Determine the (X, Y) coordinate at the center of the cell enclosing the given text.  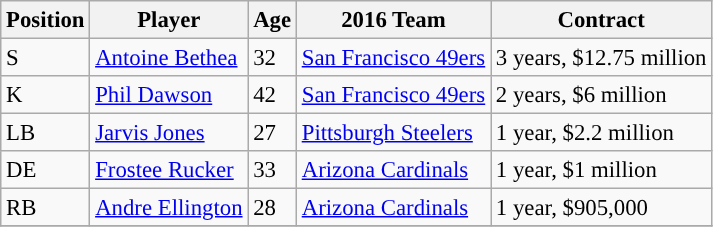
28 (272, 208)
Position (46, 20)
42 (272, 95)
3 years, $12.75 million (600, 58)
Frostee Rucker (169, 170)
Player (169, 20)
LB (46, 133)
K (46, 95)
S (46, 58)
1 year, $2.2 million (600, 133)
Age (272, 20)
RB (46, 208)
32 (272, 58)
DE (46, 170)
Phil Dawson (169, 95)
Jarvis Jones (169, 133)
1 year, $905,000 (600, 208)
27 (272, 133)
Contract (600, 20)
Andre Ellington (169, 208)
Antoine Bethea (169, 58)
2 years, $6 million (600, 95)
1 year, $1 million (600, 170)
2016 Team (393, 20)
Pittsburgh Steelers (393, 133)
33 (272, 170)
